Return (X, Y) of the center of cell containing provided text 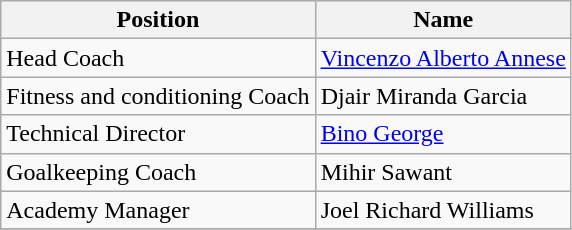
Fitness and conditioning Coach (158, 96)
Name (443, 20)
Head Coach (158, 58)
Academy Manager (158, 210)
Bino George (443, 134)
Joel Richard Williams (443, 210)
Vincenzo Alberto Annese (443, 58)
Technical Director (158, 134)
Position (158, 20)
Mihir Sawant (443, 172)
Djair Miranda Garcia (443, 96)
Goalkeeping Coach (158, 172)
